Identify which cell holds the provided text, then report its [x, y] central coordinate. 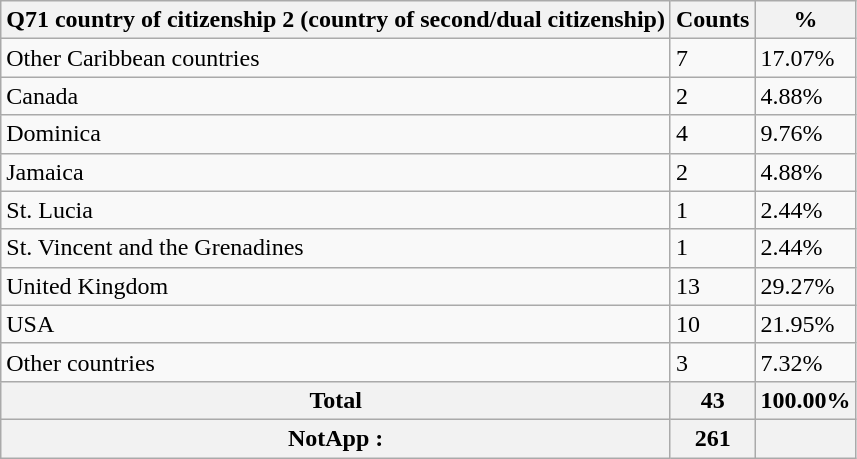
Jamaica [336, 172]
100.00% [806, 400]
7 [712, 58]
10 [712, 324]
Counts [712, 20]
4 [712, 134]
USA [336, 324]
Q71 country of citizenship 2 (country of second/dual citizenship) [336, 20]
43 [712, 400]
Canada [336, 96]
13 [712, 286]
Total [336, 400]
Other countries [336, 362]
Other Caribbean countries [336, 58]
St. Lucia [336, 210]
9.76% [806, 134]
Dominica [336, 134]
29.27% [806, 286]
3 [712, 362]
21.95% [806, 324]
7.32% [806, 362]
17.07% [806, 58]
St. Vincent and the Grenadines [336, 248]
United Kingdom [336, 286]
261 [712, 438]
NotApp : [336, 438]
% [806, 20]
